From the cell containing the given text, extract its center point as [X, Y] coordinate. 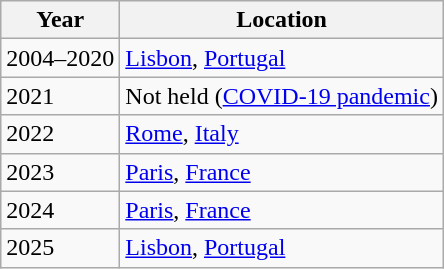
2023 [60, 172]
Year [60, 20]
2022 [60, 134]
2025 [60, 248]
Not held (COVID-19 pandemic) [282, 96]
2024 [60, 210]
2004–2020 [60, 58]
2021 [60, 96]
Rome, Italy [282, 134]
Location [282, 20]
